Locate the cell with the specified text and output its [X, Y] center coordinate. 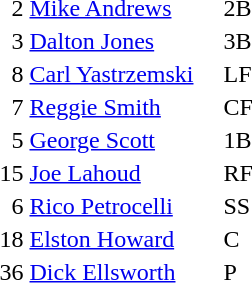
Dalton Jones [124, 41]
George Scott [124, 140]
Joe Lahoud [124, 173]
Elston Howard [124, 239]
Carl Yastrzemski [124, 74]
Reggie Smith [124, 107]
Rico Petrocelli [124, 206]
